Scan for the cell matching the given text and deliver its [X, Y] coordinate at center. 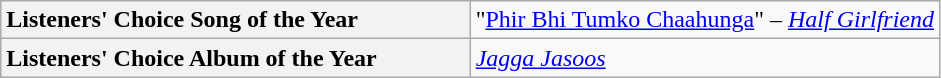
Listeners' Choice Song of the Year [236, 20]
"Phir Bhi Tumko Chaahunga" – Half Girlfriend [704, 20]
Listeners' Choice Album of the Year [236, 58]
Jagga Jasoos [704, 58]
